Detect which cell encompasses the target text, then output its (x, y) center coordinate. 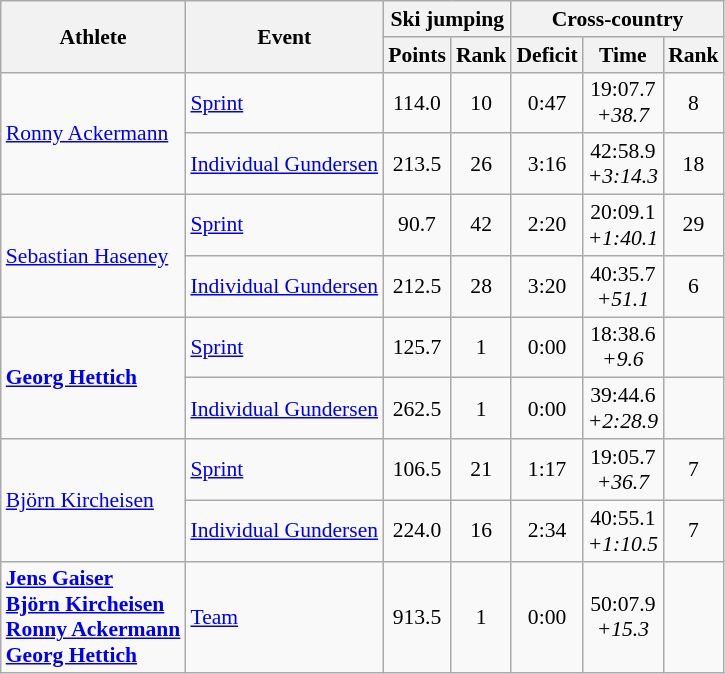
Points (417, 55)
3:20 (546, 286)
28 (482, 286)
90.7 (417, 226)
29 (694, 226)
2:20 (546, 226)
42 (482, 226)
2:34 (546, 530)
19:07.7 +38.7 (623, 102)
50:07.9 +15.3 (623, 617)
40:35.7 +51.1 (623, 286)
224.0 (417, 530)
21 (482, 470)
39:44.6 +2:28.9 (623, 408)
212.5 (417, 286)
Ronny Ackermann (94, 133)
0:47 (546, 102)
Georg Hettich (94, 378)
20:09.1 +1:40.1 (623, 226)
Event (284, 36)
Sebastian Haseney (94, 256)
Athlete (94, 36)
913.5 (417, 617)
42:58.9 +3:14.3 (623, 164)
Björn Kircheisen (94, 500)
18:38.6 +9.6 (623, 348)
6 (694, 286)
262.5 (417, 408)
1:17 (546, 470)
19:05.7 +36.7 (623, 470)
16 (482, 530)
106.5 (417, 470)
10 (482, 102)
Jens GaiserBjörn KircheisenRonny AckermannGeorg Hettich (94, 617)
Team (284, 617)
Time (623, 55)
125.7 (417, 348)
Ski jumping (447, 19)
3:16 (546, 164)
40:55.1 +1:10.5 (623, 530)
Cross-country (617, 19)
26 (482, 164)
18 (694, 164)
Deficit (546, 55)
114.0 (417, 102)
213.5 (417, 164)
8 (694, 102)
